Determine the (X, Y) coordinate at the center of the cell enclosing the given text.  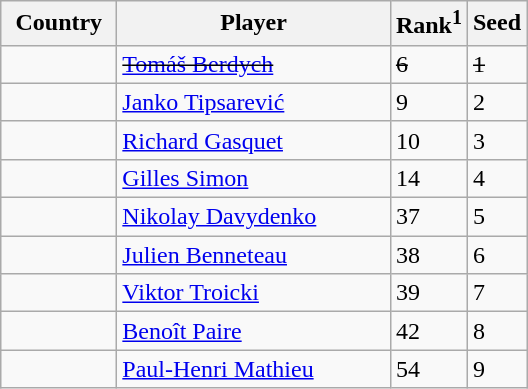
54 (428, 369)
2 (496, 102)
Janko Tipsarević (254, 102)
39 (428, 293)
Benoît Paire (254, 331)
Richard Gasquet (254, 140)
37 (428, 217)
8 (496, 331)
14 (428, 178)
38 (428, 255)
10 (428, 140)
42 (428, 331)
7 (496, 293)
Player (254, 24)
Country (59, 24)
Seed (496, 24)
Tomáš Berdych (254, 64)
1 (496, 64)
Nikolay Davydenko (254, 217)
Julien Benneteau (254, 255)
3 (496, 140)
5 (496, 217)
Rank1 (428, 24)
Paul-Henri Mathieu (254, 369)
Viktor Troicki (254, 293)
4 (496, 178)
Gilles Simon (254, 178)
